Extract the (X, Y) coordinate from the center of the cell holding the provided text.  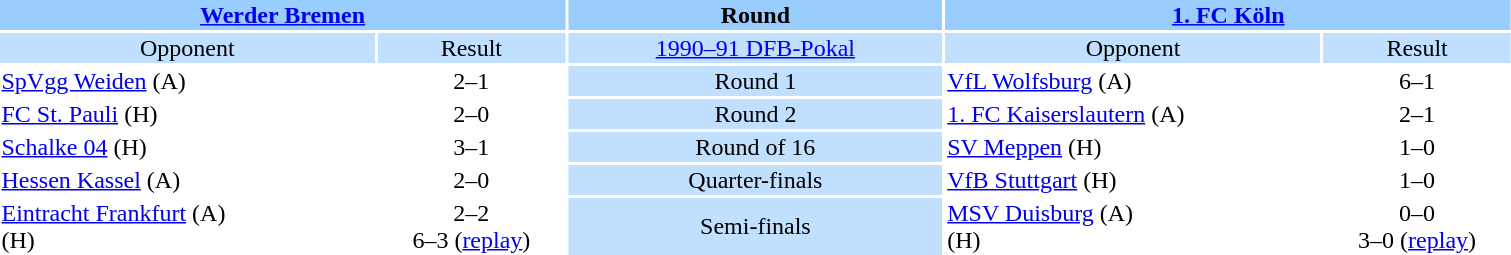
VfL Wolfsburg (A) (1134, 81)
FC St. Pauli (H) (188, 114)
Hessen Kassel (A) (188, 180)
Round 1 (756, 81)
Round (756, 15)
Quarter-finals (756, 180)
Eintracht Frankfurt (A) (H) (188, 226)
6–1 (1416, 81)
Round of 16 (756, 147)
Schalke 04 (H) (188, 147)
2–2 6–3 (replay) (472, 226)
1. FC Köln (1228, 15)
Werder Bremen (282, 15)
3–1 (472, 147)
1. FC Kaiserslautern (A) (1134, 114)
VfB Stuttgart (H) (1134, 180)
SpVgg Weiden (A) (188, 81)
MSV Duisburg (A) (H) (1134, 226)
Semi-finals (756, 226)
SV Meppen (H) (1134, 147)
Round 2 (756, 114)
0–0 3–0 (replay) (1416, 226)
1990–91 DFB-Pokal (756, 48)
